Pinpoint the cell where the given text exists, returning its [x, y] midpoint coordinate. 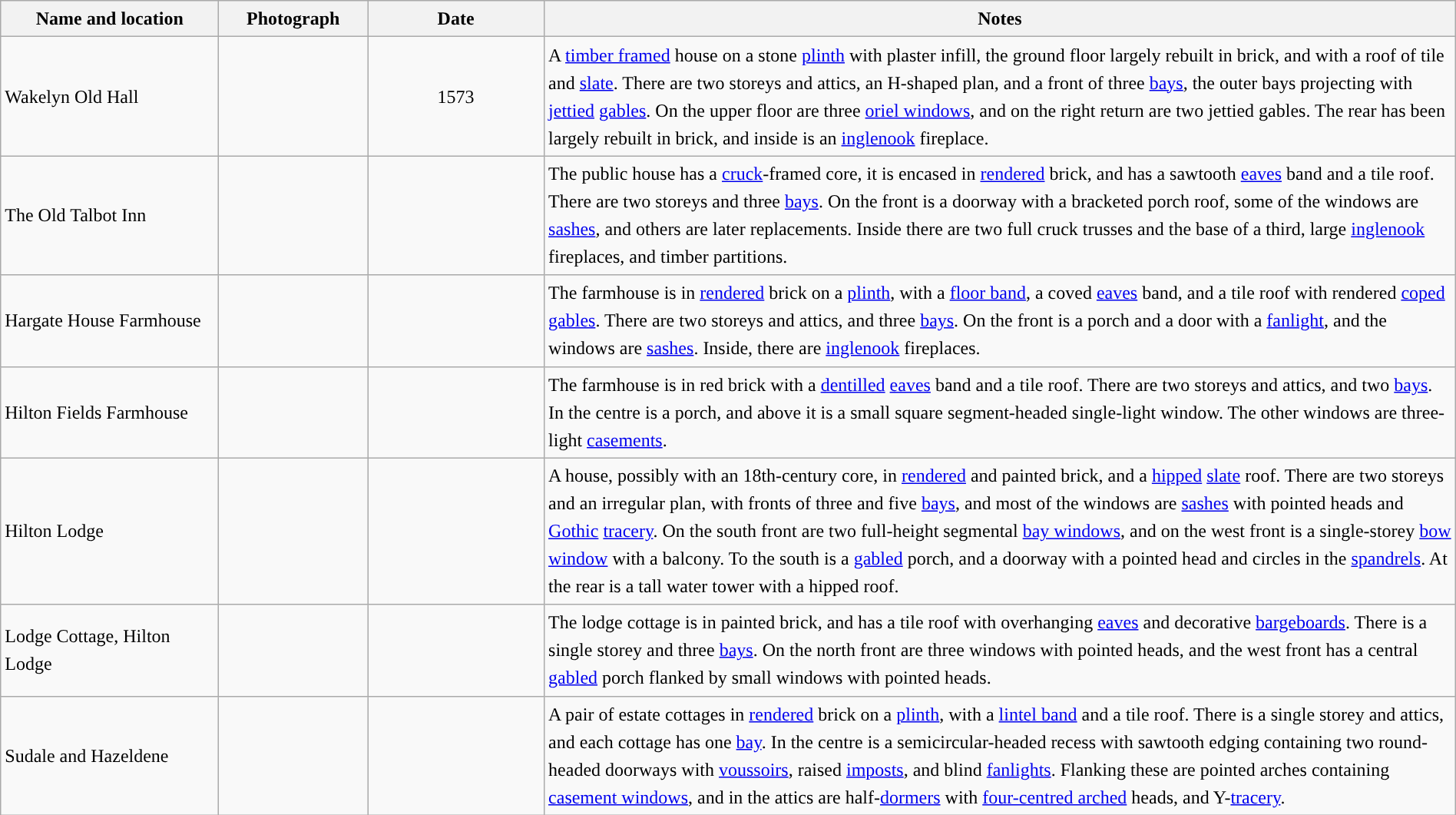
Date [456, 18]
Name and location [110, 18]
Wakelyn Old Hall [110, 97]
Sudale and Hazeldene [110, 756]
Hilton Lodge [110, 532]
Hargate House Farmhouse [110, 321]
Notes [1000, 18]
Lodge Cottage, Hilton Lodge [110, 650]
Photograph [293, 18]
The Old Talbot Inn [110, 215]
1573 [456, 97]
Hilton Fields Farmhouse [110, 412]
